Determine the (x, y) coordinate at the center of the cell enclosing the given text.  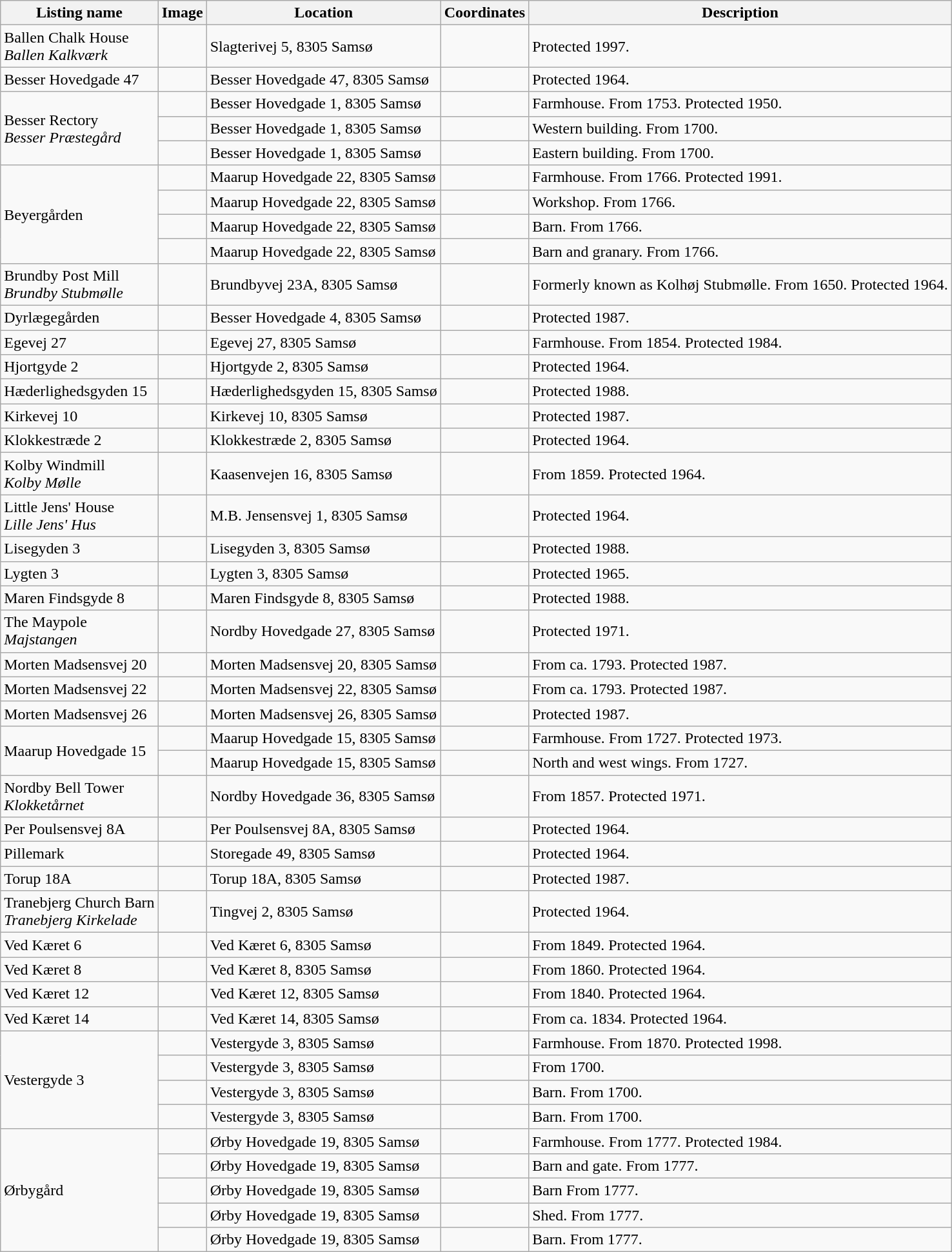
Hæderlighedsgyden 15 (79, 392)
Barn and gate. From 1777. (740, 1166)
Lisegyden 3 (79, 549)
Protected 1971. (740, 631)
Beyergården (79, 214)
Farmhouse. From 1870. Protected 1998. (740, 1043)
Western building. From 1700. (740, 128)
Farmhouse. From 1766. Protected 1991. (740, 177)
Eastern building. From 1700. (740, 153)
From 1857. Protected 1971. (740, 796)
Farmhouse. From 1727. Protected 1973. (740, 738)
Ved Kæret 8, 8305 Samsø (324, 969)
Barn and granary. From 1766. (740, 251)
Lygten 3, 8305 Samsø (324, 573)
Ved Kæret 14, 8305 Samsø (324, 1018)
Per Poulsensvej 8A (79, 830)
The MaypoleMajstangen (79, 631)
Ballen Chalk HouseBallen Kalkværk (79, 46)
Lisegyden 3, 8305 Samsø (324, 549)
Morten Madsensvej 20 (79, 664)
Farmhouse. From 1753. Protected 1950. (740, 104)
Shed. From 1777. (740, 1215)
Ved Kæret 14 (79, 1018)
North and west wings. From 1727. (740, 762)
Workshop. From 1766. (740, 202)
Besser Hovedgade 4, 8305 Samsø (324, 317)
Barn. From 1766. (740, 226)
Kolby WindmillKolby Mølle (79, 473)
Hæderlighedsgyden 15, 8305 Samsø (324, 392)
From 1859. Protected 1964. (740, 473)
Ved Kæret 12 (79, 994)
Description (740, 13)
Morten Madsensvej 20, 8305 Samsø (324, 664)
Listing name (79, 13)
Image (182, 13)
Dyrlægegården (79, 317)
Little Jens' HouseLille Jens' Hus (79, 516)
Vestergyde 3 (79, 1080)
Besser Hovedgade 47, 8305 Samsø (324, 79)
Ved Kæret 8 (79, 969)
Brundbyvej 23A, 8305 Samsø (324, 284)
From 1860. Protected 1964. (740, 969)
Nordby Hovedgade 36, 8305 Samsø (324, 796)
From 1840. Protected 1964. (740, 994)
Ved Kæret 6 (79, 945)
Barn. From 1777. (740, 1240)
Maarup Hovedgade 15 (79, 750)
Per Poulsensvej 8A, 8305 Samsø (324, 830)
Protected 1997. (740, 46)
Maren Findsgyde 8 (79, 598)
From 1849. Protected 1964. (740, 945)
Ørbygård (79, 1190)
Kirkevej 10, 8305 Samsø (324, 416)
Klokkestræde 2, 8305 Samsø (324, 441)
Ved Kæret 12, 8305 Samsø (324, 994)
Tranebjerg Church BarnTranebjerg Kirkelade (79, 912)
From ca. 1834. Protected 1964. (740, 1018)
Coordinates (484, 13)
Storegade 49, 8305 Samsø (324, 854)
Tingvej 2, 8305 Samsø (324, 912)
Torup 18A (79, 879)
Morten Madsensvej 22, 8305 Samsø (324, 689)
From 1700. (740, 1068)
Formerly known as Kolhøj Stubmølle. From 1650. Protected 1964. (740, 284)
Ved Kæret 6, 8305 Samsø (324, 945)
Egevej 27 (79, 343)
Egevej 27, 8305 Samsø (324, 343)
Location (324, 13)
Morten Madsensvej 26 (79, 713)
Brundby Post MillBrundby Stubmølle (79, 284)
Maren Findsgyde 8, 8305 Samsø (324, 598)
Besser Hovedgade 47 (79, 79)
Farmhouse. From 1854. Protected 1984. (740, 343)
Kirkevej 10 (79, 416)
Klokkestræde 2 (79, 441)
Hjortgyde 2 (79, 367)
Torup 18A, 8305 Samsø (324, 879)
Morten Madsensvej 26, 8305 Samsø (324, 713)
Hjortgyde 2, 8305 Samsø (324, 367)
Morten Madsensvej 22 (79, 689)
Kaasenvejen 16, 8305 Samsø (324, 473)
Farmhouse. From 1777. Protected 1984. (740, 1141)
Nordby Bell TowerKlokketårnet (79, 796)
Nordby Hovedgade 27, 8305 Samsø (324, 631)
Besser RectoryBesser Præstegård (79, 128)
Lygten 3 (79, 573)
Protected 1965. (740, 573)
Barn From 1777. (740, 1190)
Slagterivej 5, 8305 Samsø (324, 46)
M.B. Jensensvej 1, 8305 Samsø (324, 516)
Pillemark (79, 854)
